Identify which cell holds the provided text, then report its [x, y] central coordinate. 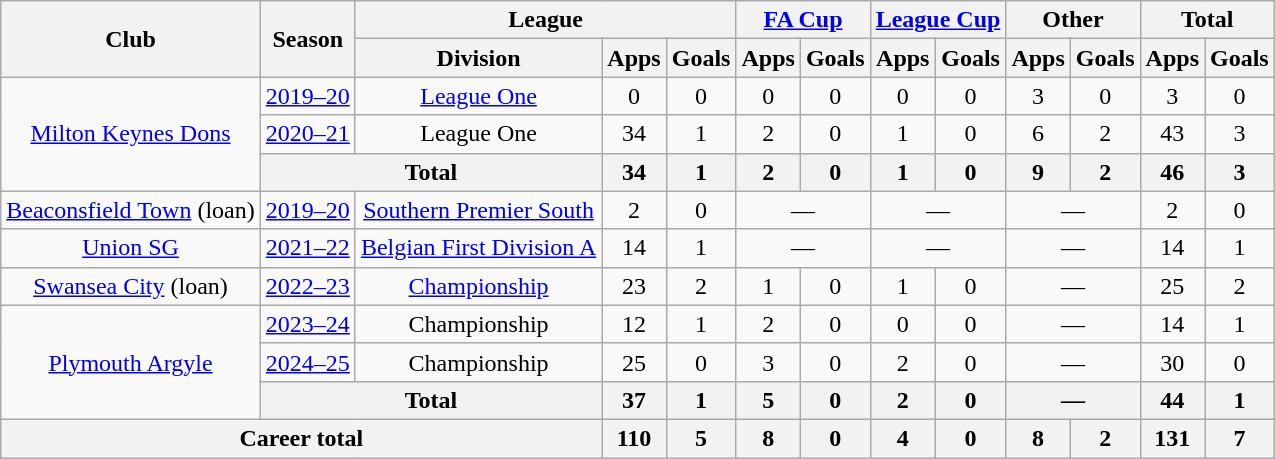
2021–22 [308, 248]
Southern Premier South [478, 210]
Season [308, 39]
2023–24 [308, 324]
2024–25 [308, 362]
Other [1073, 20]
6 [1038, 134]
43 [1172, 134]
2020–21 [308, 134]
44 [1172, 400]
League Cup [938, 20]
Union SG [131, 248]
Plymouth Argyle [131, 362]
46 [1172, 172]
23 [634, 286]
30 [1172, 362]
Swansea City (loan) [131, 286]
7 [1239, 438]
League [546, 20]
9 [1038, 172]
Milton Keynes Dons [131, 134]
4 [902, 438]
FA Cup [803, 20]
Club [131, 39]
131 [1172, 438]
2022–23 [308, 286]
Division [478, 58]
12 [634, 324]
110 [634, 438]
Beaconsfield Town (loan) [131, 210]
Belgian First Division A [478, 248]
Career total [302, 438]
37 [634, 400]
